Return the [X, Y] coordinate for the center point of the cell that contains the specified text.  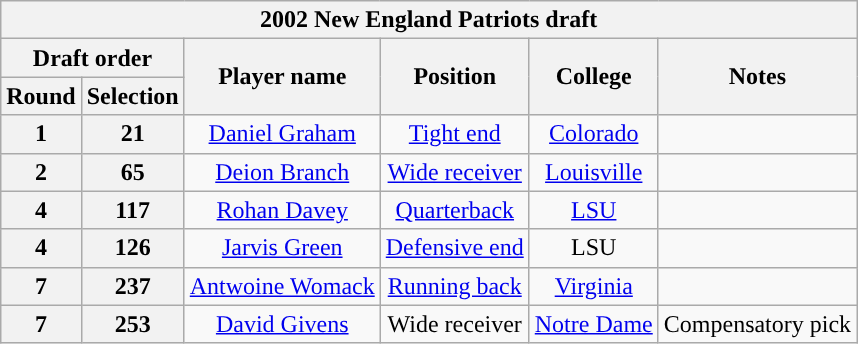
Antwoine Womack [282, 286]
Louisville [594, 172]
Virginia [594, 286]
Running back [454, 286]
253 [132, 324]
Colorado [594, 134]
1 [41, 134]
Selection [132, 96]
Daniel Graham [282, 134]
Position [454, 77]
2002 New England Patriots draft [429, 20]
Deion Branch [282, 172]
Notre Dame [594, 324]
College [594, 77]
Notes [757, 77]
Quarterback [454, 210]
Compensatory pick [757, 324]
117 [132, 210]
126 [132, 248]
65 [132, 172]
Defensive end [454, 248]
Player name [282, 77]
Draft order [92, 58]
David Givens [282, 324]
237 [132, 286]
Tight end [454, 134]
Rohan Davey [282, 210]
21 [132, 134]
2 [41, 172]
Jarvis Green [282, 248]
Round [41, 96]
